Capture the cell that displays the provided text and extract its (X, Y) central coordinate. 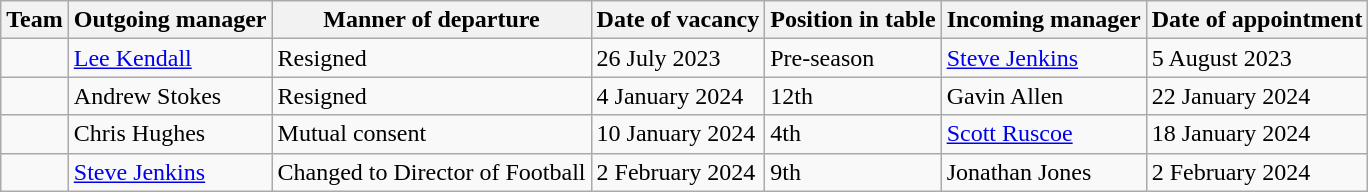
Gavin Allen (1044, 96)
Date of appointment (1257, 20)
Outgoing manager (170, 20)
12th (853, 96)
Chris Hughes (170, 134)
Position in table (853, 20)
26 July 2023 (678, 58)
10 January 2024 (678, 134)
Scott Ruscoe (1044, 134)
5 August 2023 (1257, 58)
9th (853, 172)
Incoming manager (1044, 20)
4 January 2024 (678, 96)
Lee Kendall (170, 58)
Team (35, 20)
Date of vacancy (678, 20)
Changed to Director of Football (432, 172)
18 January 2024 (1257, 134)
Mutual consent (432, 134)
4th (853, 134)
Jonathan Jones (1044, 172)
22 January 2024 (1257, 96)
Andrew Stokes (170, 96)
Pre-season (853, 58)
Manner of departure (432, 20)
